Find where the given text appears and provide that cell's center as [X, Y] coordinate. 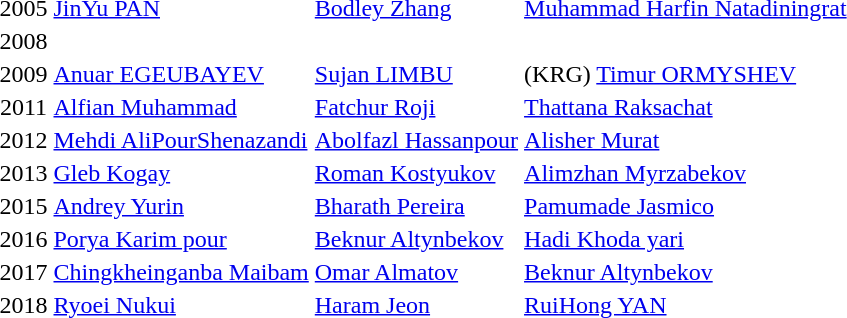
Beknur Altynbekov [416, 239]
Fatchur Roji [416, 107]
Roman Kostyukov [416, 173]
Omar Almatov [416, 272]
Sujan LIMBU [416, 74]
Abolfazl Hassanpour [416, 140]
Anuar EGEUBAYEV [181, 74]
Chingkheinganba Maibam [181, 272]
Bharath Pereira [416, 206]
Alfian Muhammad [181, 107]
Gleb Kogay [181, 173]
Porya Karim pour [181, 239]
Andrey Yurin [181, 206]
Mehdi AliPourShenazandi [181, 140]
